Return (X, Y) of the center of cell containing provided text 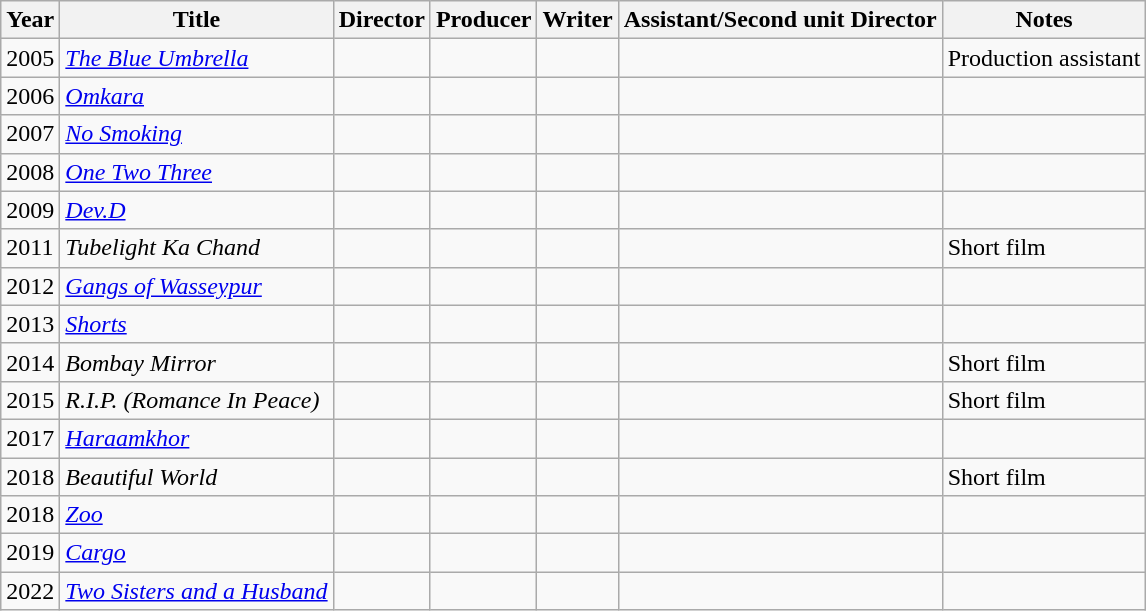
Beautiful World (196, 477)
Tubelight Ka Chand (196, 248)
Zoo (196, 515)
2017 (30, 438)
2009 (30, 210)
Cargo (196, 553)
2022 (30, 591)
2006 (30, 96)
Haraamkhor (196, 438)
2019 (30, 553)
2012 (30, 286)
Gangs of Wasseypur (196, 286)
2011 (30, 248)
2014 (30, 362)
R.I.P. (Romance In Peace) (196, 400)
Title (196, 20)
2007 (30, 134)
Bombay Mirror (196, 362)
Production assistant (1044, 58)
Notes (1044, 20)
2015 (30, 400)
Year (30, 20)
Two Sisters and a Husband (196, 591)
No Smoking (196, 134)
Dev.D (196, 210)
2013 (30, 324)
Shorts (196, 324)
Producer (484, 20)
Omkara (196, 96)
2005 (30, 58)
The Blue Umbrella (196, 58)
Director (382, 20)
One Two Three (196, 172)
Writer (578, 20)
2008 (30, 172)
Assistant/Second unit Director (780, 20)
